Locate the cell with the specified text and output its (X, Y) center coordinate. 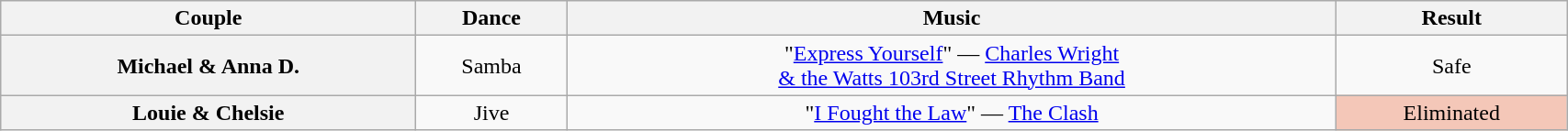
Dance (492, 18)
Samba (492, 66)
Eliminated (1451, 113)
"Express Yourself" — Charles Wright& the Watts 103rd Street Rhythm Band (952, 66)
Safe (1451, 66)
Michael & Anna D. (209, 66)
Louie & Chelsie (209, 113)
Music (952, 18)
"I Fought the Law" — The Clash (952, 113)
Couple (209, 18)
Jive (492, 113)
Result (1451, 18)
